Return (x, y) of the center of cell containing provided text 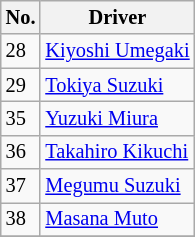
36 (21, 152)
Kiyoshi Umegaki (117, 51)
Yuzuki Miura (117, 118)
No. (21, 17)
Megumu Suzuki (117, 186)
Takahiro Kikuchi (117, 152)
28 (21, 51)
38 (21, 219)
35 (21, 118)
37 (21, 186)
Tokiya Suzuki (117, 85)
Driver (117, 17)
29 (21, 85)
Masana Muto (117, 219)
